Provide the [X, Y] coordinate of the cell's center where the given text is located.  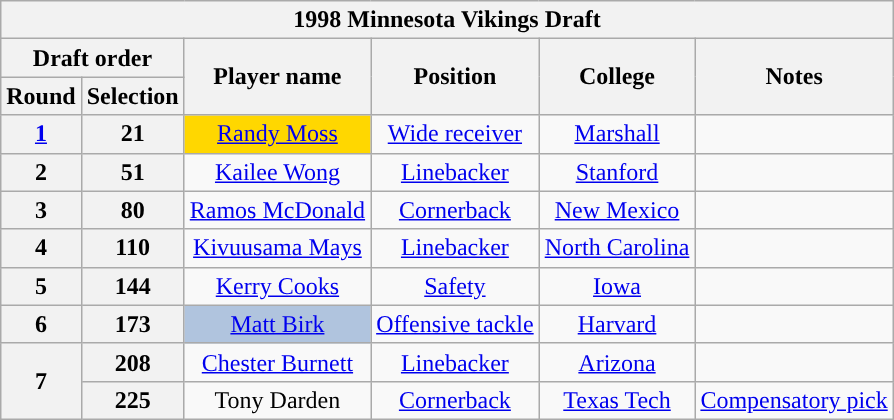
Offensive tackle [456, 324]
4 [41, 248]
225 [132, 400]
Position [456, 77]
North Carolina [617, 248]
New Mexico [617, 210]
Safety [456, 286]
Selection [132, 96]
Wide receiver [456, 134]
5 [41, 286]
Kivuusama Mays [277, 248]
Texas Tech [617, 400]
Stanford [617, 172]
Chester Burnett [277, 362]
1 [41, 134]
3 [41, 210]
Kailee Wong [277, 172]
2 [41, 172]
Player name [277, 77]
80 [132, 210]
Harvard [617, 324]
1998 Minnesota Vikings Draft [447, 20]
21 [132, 134]
51 [132, 172]
208 [132, 362]
144 [132, 286]
110 [132, 248]
Kerry Cooks [277, 286]
7 [41, 381]
Round [41, 96]
Arizona [617, 362]
College [617, 77]
6 [41, 324]
Ramos McDonald [277, 210]
Randy Moss [277, 134]
Compensatory pick [794, 400]
Tony Darden [277, 400]
Notes [794, 77]
Draft order [92, 58]
173 [132, 324]
Marshall [617, 134]
Matt Birk [277, 324]
Iowa [617, 286]
